Locate the cell with the specified text and output its (X, Y) center coordinate. 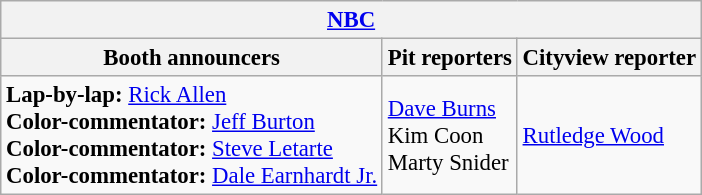
Cityview reporter (609, 58)
Lap-by-lap: Rick AllenColor-commentator: Jeff BurtonColor-commentator: Steve LetarteColor-commentator: Dale Earnhardt Jr. (192, 136)
Rutledge Wood (609, 136)
Pit reporters (450, 58)
Dave BurnsKim CoonMarty Snider (450, 136)
NBC (352, 20)
Booth announcers (192, 58)
